Provide the (x, y) coordinate of the cell's center where the given text is located.  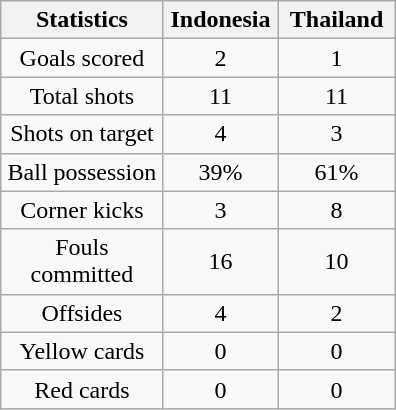
39% (220, 172)
10 (337, 262)
Offsides (82, 313)
Statistics (82, 20)
16 (220, 262)
Thailand (337, 20)
Total shots (82, 96)
Indonesia (220, 20)
Red cards (82, 389)
Fouls committed (82, 262)
1 (337, 58)
8 (337, 210)
Shots on target (82, 134)
Goals scored (82, 58)
Ball possession (82, 172)
Corner kicks (82, 210)
Yellow cards (82, 351)
61% (337, 172)
